Detect which cell encompasses the target text, then output its [x, y] center coordinate. 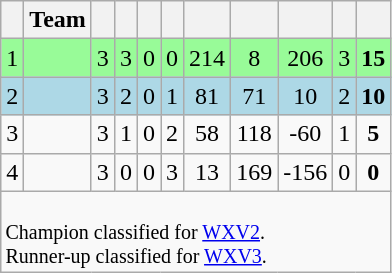
169 [254, 172]
13 [208, 172]
8 [254, 58]
118 [254, 134]
Team [58, 20]
206 [306, 58]
58 [208, 134]
71 [254, 96]
214 [208, 58]
81 [208, 96]
15 [374, 58]
4 [12, 172]
-60 [306, 134]
-156 [306, 172]
5 [374, 134]
Champion classified for WXV2. Runner-up classified for WXV3. [196, 232]
